Scan for the cell matching the given text and deliver its [x, y] coordinate at center. 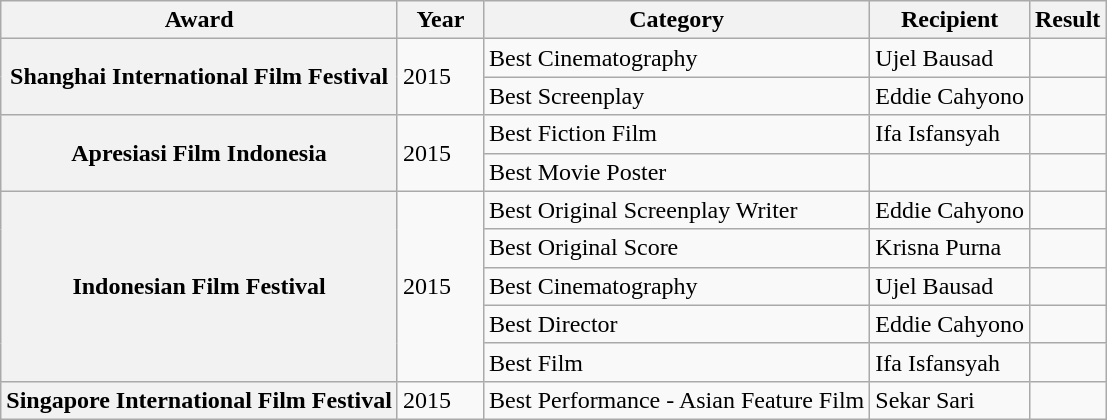
Best Original Screenplay Writer [676, 210]
Best Original Score [676, 248]
Krisna Purna [950, 248]
Best Director [676, 324]
Recipient [950, 20]
Shanghai International Film Festival [200, 77]
Best Film [676, 362]
Category [676, 20]
Best Movie Poster [676, 172]
Apresiasi Film Indonesia [200, 153]
Best Fiction Film [676, 134]
Singapore International Film Festival [200, 400]
Best Screenplay [676, 96]
Year [440, 20]
Result [1067, 20]
Best Performance - Asian Feature Film [676, 400]
Sekar Sari [950, 400]
Award [200, 20]
Indonesian Film Festival [200, 286]
